Find where the given text appears and provide that cell's center as [X, Y] coordinate. 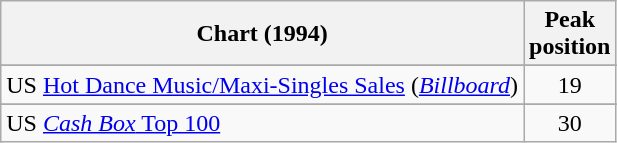
19 [570, 85]
US Cash Box Top 100 [262, 123]
Chart (1994) [262, 34]
Peakposition [570, 34]
US Hot Dance Music/Maxi-Singles Sales (Billboard) [262, 85]
30 [570, 123]
